Identify which cell holds the provided text, then report its (X, Y) central coordinate. 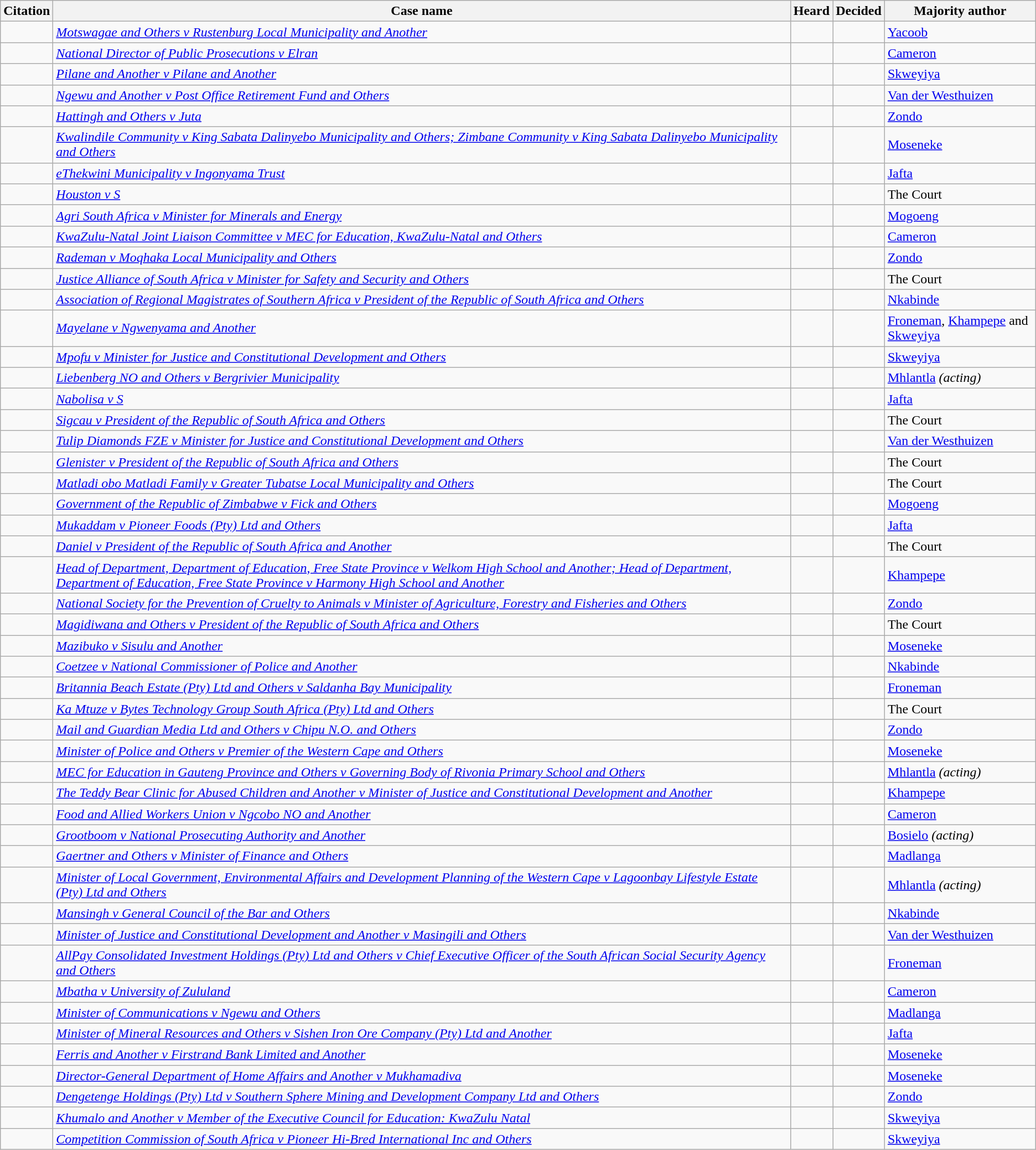
Bosielo (acting) (960, 835)
Minister of Local Government, Environmental Affairs and Development Planning of the Western Cape v Lagoonbay Lifestyle Estate (Pty) Ltd and Others (422, 884)
Decided (859, 11)
Mukaddam v Pioneer Foods (Pty) Ltd and Others (422, 525)
Food and Allied Workers Union v Ngcobo NO and Another (422, 814)
Houston v S (422, 194)
Yacoob (960, 32)
Hattingh and Others v Juta (422, 116)
Majority author (960, 11)
Ka Mtuze v Bytes Technology Group South Africa (Pty) Ltd and Others (422, 709)
Britannia Beach Estate (Pty) Ltd and Others v Saldanha Bay Municipality (422, 688)
Mayelane v Ngwenyama and Another (422, 329)
Tulip Diamonds FZE v Minister for Justice and Constitutional Development and Others (422, 441)
Ferris and Another v Firstrand Bank Limited and Another (422, 1055)
Pilane and Another v Pilane and Another (422, 74)
Rademan v Moqhaka Local Municipality and Others (422, 257)
Sigcau v President of the Republic of South Africa and Others (422, 420)
Mbatha v University of Zululand (422, 991)
Coetzee v National Commissioner of Police and Another (422, 667)
National Director of Public Prosecutions v Elran (422, 53)
Mail and Guardian Media Ltd and Others v Chipu N.O. and Others (422, 730)
Minister of Justice and Constitutional Development and Another v Masingili and Others (422, 934)
MEC for Education in Gauteng Province and Others v Governing Body of Rivonia Primary School and Others (422, 772)
Agri South Africa v Minister for Minerals and Energy (422, 215)
Association of Regional Magistrates of Southern Africa v President of the Republic of South Africa and Others (422, 300)
Director-General Department of Home Affairs and Another v Mukhamadiva (422, 1076)
Justice Alliance of South Africa v Minister for Safety and Security and Others (422, 278)
Kwalindile Community v King Sabata Dalinyebo Municipality and Others; Zimbane Community v King Sabata Dalinyebo Municipality and Others (422, 145)
Mpofu v Minister for Justice and Constitutional Development and Others (422, 357)
Dengetenge Holdings (Pty) Ltd v Southern Sphere Mining and Development Company Ltd and Others (422, 1097)
Liebenberg NO and Others v Bergrivier Municipality (422, 378)
Heard (811, 11)
Matladi obo Matladi Family v Greater Tubatse Local Municipality and Others (422, 483)
Khumalo and Another v Member of the Executive Council for Education: KwaZulu Natal (422, 1118)
National Society for the Prevention of Cruelty to Animals v Minister of Agriculture, Forestry and Fisheries and Others (422, 603)
Government of the Republic of Zimbabwe v Fick and Others (422, 504)
Magidiwana and Others v President of the Republic of South Africa and Others (422, 624)
Gaertner and Others v Minister of Finance and Others (422, 856)
Competition Commission of South Africa v Pioneer Hi-Bred International Inc and Others (422, 1139)
The Teddy Bear Clinic for Abused Children and Another v Minister of Justice and Constitutional Development and Another (422, 793)
AllPay Consolidated Investment Holdings (Pty) Ltd and Others v Chief Executive Officer of the South African Social Security Agency and Others (422, 963)
Grootboom v National Prosecuting Authority and Another (422, 835)
Ngewu and Another v Post Office Retirement Fund and Others (422, 95)
eThekwini Municipality v Ingonyama Trust (422, 173)
Mazibuko v Sisulu and Another (422, 646)
Minister of Communications v Ngewu and Others (422, 1012)
Nabolisa v S (422, 399)
Froneman, Khampepe and Skweyiya (960, 329)
KwaZulu-Natal Joint Liaison Committee v MEC for Education, KwaZulu-Natal and Others (422, 236)
Glenister v President of the Republic of South Africa and Others (422, 462)
Daniel v President of the Republic of South Africa and Another (422, 546)
Citation (27, 11)
Minister of Mineral Resources and Others v Sishen Iron Ore Company (Pty) Ltd and Another (422, 1034)
Mansingh v General Council of the Bar and Others (422, 913)
Case name (422, 11)
Motswagae and Others v Rustenburg Local Municipality and Another (422, 32)
Minister of Police and Others v Premier of the Western Cape and Others (422, 751)
